Scan for the cell matching the given text and deliver its [x, y] coordinate at center. 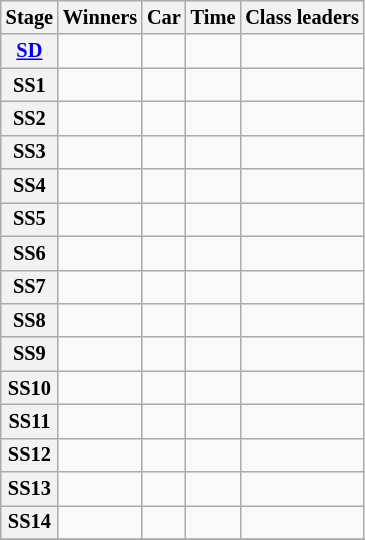
Car [164, 17]
SS8 [30, 320]
SS9 [30, 354]
SS7 [30, 287]
SS11 [30, 421]
SS3 [30, 152]
SS1 [30, 85]
SS13 [30, 489]
Winners [100, 17]
SS12 [30, 455]
SS2 [30, 118]
Stage [30, 17]
SS4 [30, 186]
Class leaders [302, 17]
SS10 [30, 388]
SS6 [30, 253]
SS14 [30, 522]
SD [30, 51]
SS5 [30, 219]
Time [214, 17]
